Scan for the cell matching the given text and deliver its (X, Y) coordinate at center. 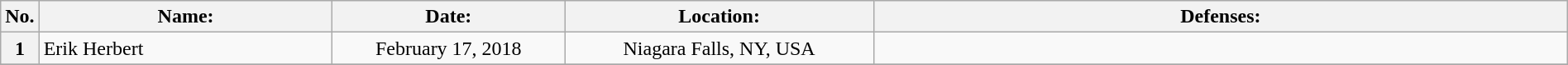
Defenses: (1221, 17)
Erik Herbert (185, 48)
No. (20, 17)
1 (20, 48)
Date: (448, 17)
Location: (719, 17)
February 17, 2018 (448, 48)
Niagara Falls, NY, USA (719, 48)
Name: (185, 17)
